Capture the cell that displays the provided text and extract its [x, y] central coordinate. 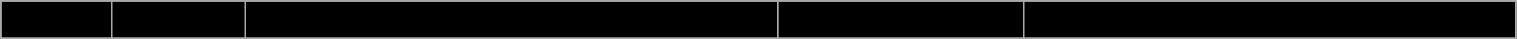
2:00 pm ET [179, 20]
Boston University, 4-2 [900, 20]
Terriers make their first trip to the Frozen Four [1270, 20]
Mercyhurst (29-5-0) at Boston University (25-6-3) [512, 20]
March 12 [56, 20]
